Find where the given text appears and provide that cell's center as [X, Y] coordinate. 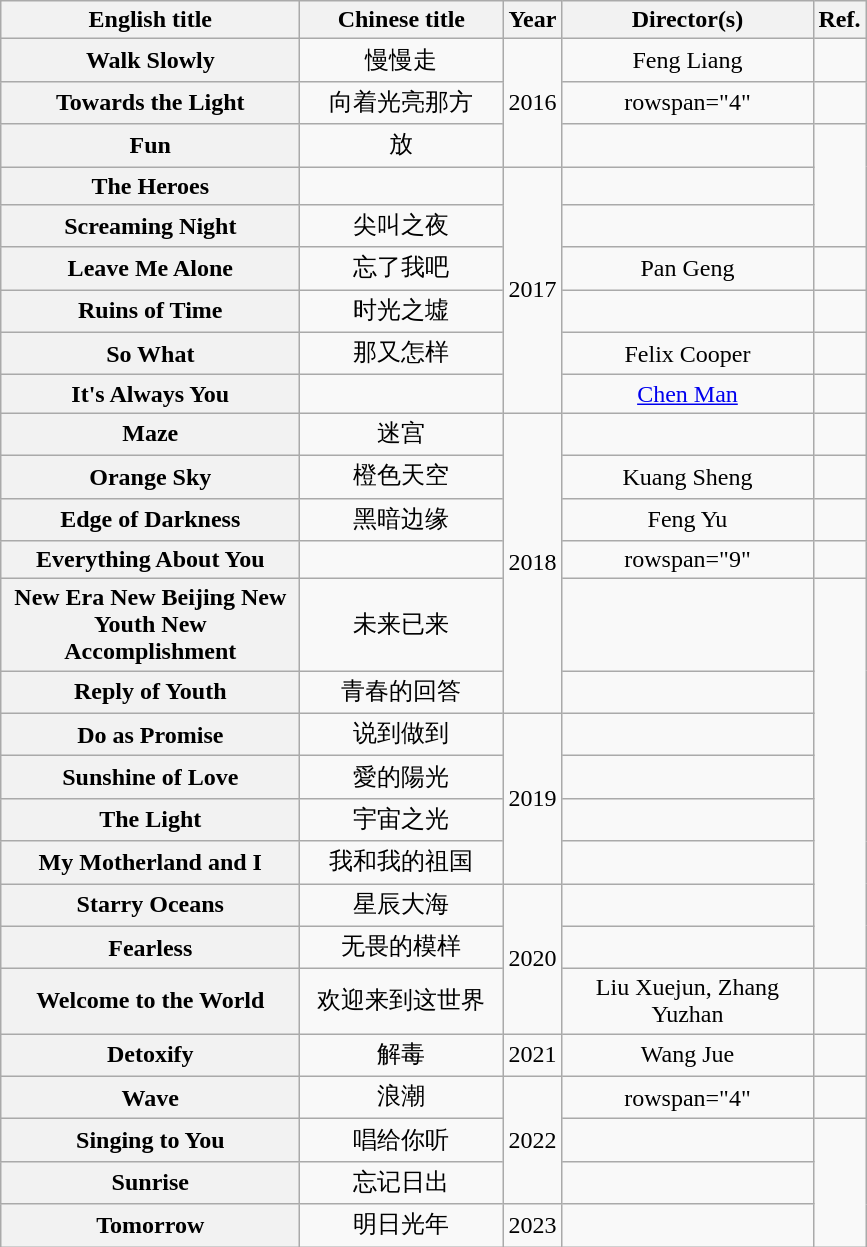
欢迎来到这世界 [402, 1002]
Towards the Light [150, 102]
慢慢走 [402, 60]
向着光亮那方 [402, 102]
Feng Liang [688, 60]
解毒 [402, 1056]
Year [532, 20]
迷宫 [402, 434]
Feng Yu [688, 520]
忘了我吧 [402, 268]
忘记日出 [402, 1182]
浪潮 [402, 1098]
Pan Geng [688, 268]
那又怎样 [402, 354]
Chen Man [688, 394]
青春的回答 [402, 692]
Do as Promise [150, 734]
The Light [150, 820]
The Heroes [150, 185]
Ref. [840, 20]
2017 [532, 289]
未来已来 [402, 625]
My Motherland and I [150, 862]
2019 [532, 798]
时光之墟 [402, 312]
Fearless [150, 948]
Sunshine of Love [150, 778]
橙色天空 [402, 476]
星辰大海 [402, 906]
说到做到 [402, 734]
愛的陽光 [402, 778]
Maze [150, 434]
唱给你听 [402, 1140]
Starry Oceans [150, 906]
2021 [532, 1056]
2016 [532, 103]
rowspan="9" [688, 560]
Chinese title [402, 20]
Welcome to the World [150, 1002]
明日光年 [402, 1226]
Liu Xuejun, Zhang Yuzhan [688, 1002]
放 [402, 146]
Singing to You [150, 1140]
Reply of Youth [150, 692]
我和我的祖国 [402, 862]
Leave Me Alone [150, 268]
Wave [150, 1098]
Everything About You [150, 560]
2023 [532, 1226]
Detoxify [150, 1056]
Orange Sky [150, 476]
Walk Slowly [150, 60]
Sunrise [150, 1182]
Tomorrow [150, 1226]
English title [150, 20]
Wang Jue [688, 1056]
It's Always You [150, 394]
Edge of Darkness [150, 520]
Director(s) [688, 20]
Felix Cooper [688, 354]
2022 [532, 1140]
尖叫之夜 [402, 226]
New Era New Beijing New Youth New Accomplishment [150, 625]
Screaming Night [150, 226]
无畏的模样 [402, 948]
Kuang Sheng [688, 476]
2018 [532, 563]
Ruins of Time [150, 312]
宇宙之光 [402, 820]
黑暗边缘 [402, 520]
So What [150, 354]
2020 [532, 959]
Fun [150, 146]
